Extract the (X, Y) coordinate from the center of the cell holding the provided text.  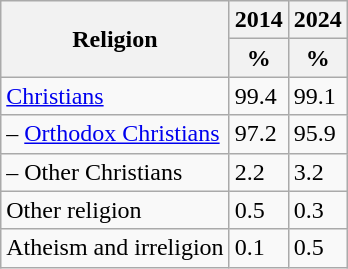
2024 (318, 20)
2014 (258, 20)
0.1 (258, 248)
Other religion (115, 210)
99.1 (318, 96)
– Orthodox Christians (115, 134)
3.2 (318, 172)
Religion (115, 39)
97.2 (258, 134)
2.2 (258, 172)
99.4 (258, 96)
95.9 (318, 134)
Christians (115, 96)
– Other Christians (115, 172)
Atheism and irreligion (115, 248)
0.3 (318, 210)
